Search for the cell housing the specified text and yield its [X, Y] center coordinate. 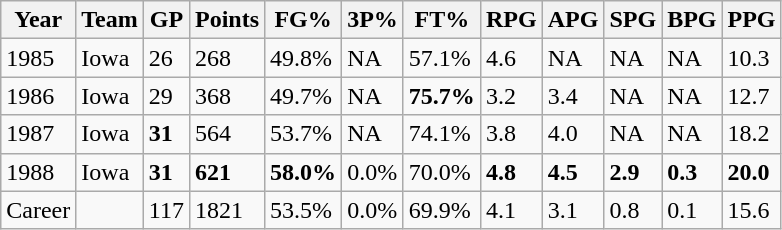
0.8 [633, 210]
FT% [442, 20]
1821 [226, 210]
Career [38, 210]
49.7% [304, 96]
1985 [38, 58]
Points [226, 20]
4.1 [511, 210]
69.9% [442, 210]
GP [166, 20]
74.1% [442, 134]
20.0 [752, 172]
12.7 [752, 96]
3.1 [573, 210]
4.6 [511, 58]
26 [166, 58]
FG% [304, 20]
57.1% [442, 58]
4.0 [573, 134]
1986 [38, 96]
70.0% [442, 172]
53.5% [304, 210]
117 [166, 210]
10.3 [752, 58]
53.7% [304, 134]
0.1 [692, 210]
1987 [38, 134]
368 [226, 96]
3.4 [573, 96]
58.0% [304, 172]
3.2 [511, 96]
Team [110, 20]
268 [226, 58]
BPG [692, 20]
3.8 [511, 134]
49.8% [304, 58]
75.7% [442, 96]
2.9 [633, 172]
RPG [511, 20]
0.3 [692, 172]
SPG [633, 20]
29 [166, 96]
APG [573, 20]
4.5 [573, 172]
621 [226, 172]
1988 [38, 172]
Year [38, 20]
4.8 [511, 172]
18.2 [752, 134]
3P% [373, 20]
564 [226, 134]
15.6 [752, 210]
PPG [752, 20]
